Detect which cell encompasses the target text, then output its [X, Y] center coordinate. 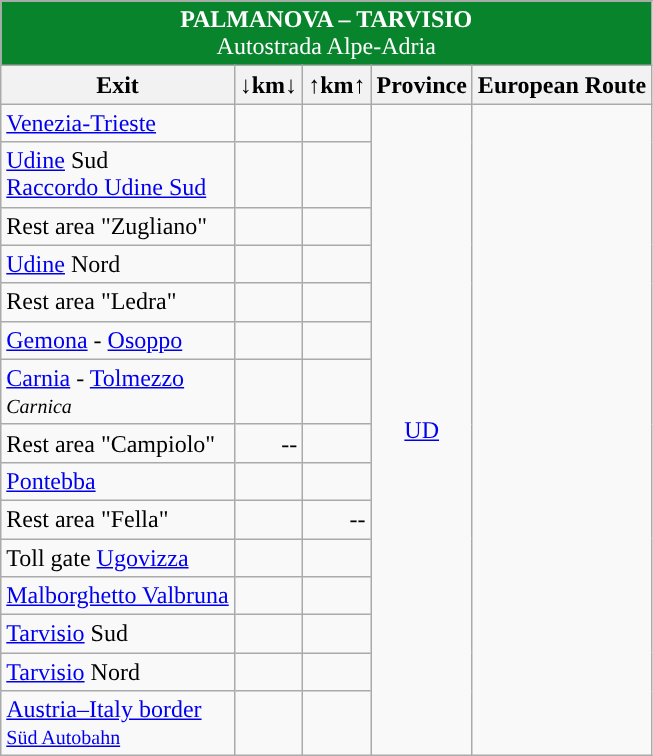
↓km↓ [268, 85]
Exit [118, 85]
Udine Sud Raccordo Udine Sud [118, 174]
Toll gate Ugovizza [118, 557]
European Route [562, 85]
Carnia - Tolmezzo Carnica [118, 392]
Austria–Italy border Süd Autobahn [118, 724]
Pontebba [118, 481]
↑km↑ [337, 85]
Rest area "Campiolo" [118, 443]
PALMANOVA – TARVISIOAutostrada Alpe-Adria [326, 34]
Rest area "Zugliano" [118, 226]
Tarvisio Nord [118, 672]
Tarvisio Sud [118, 634]
Rest area "Ledra" [118, 302]
Venezia-Trieste [118, 123]
Udine Nord [118, 264]
Gemona - Osoppo [118, 340]
UD [422, 430]
Province [422, 85]
Malborghetto Valbruna [118, 596]
Rest area "Fella" [118, 519]
